Return (X, Y) of the center of cell containing provided text 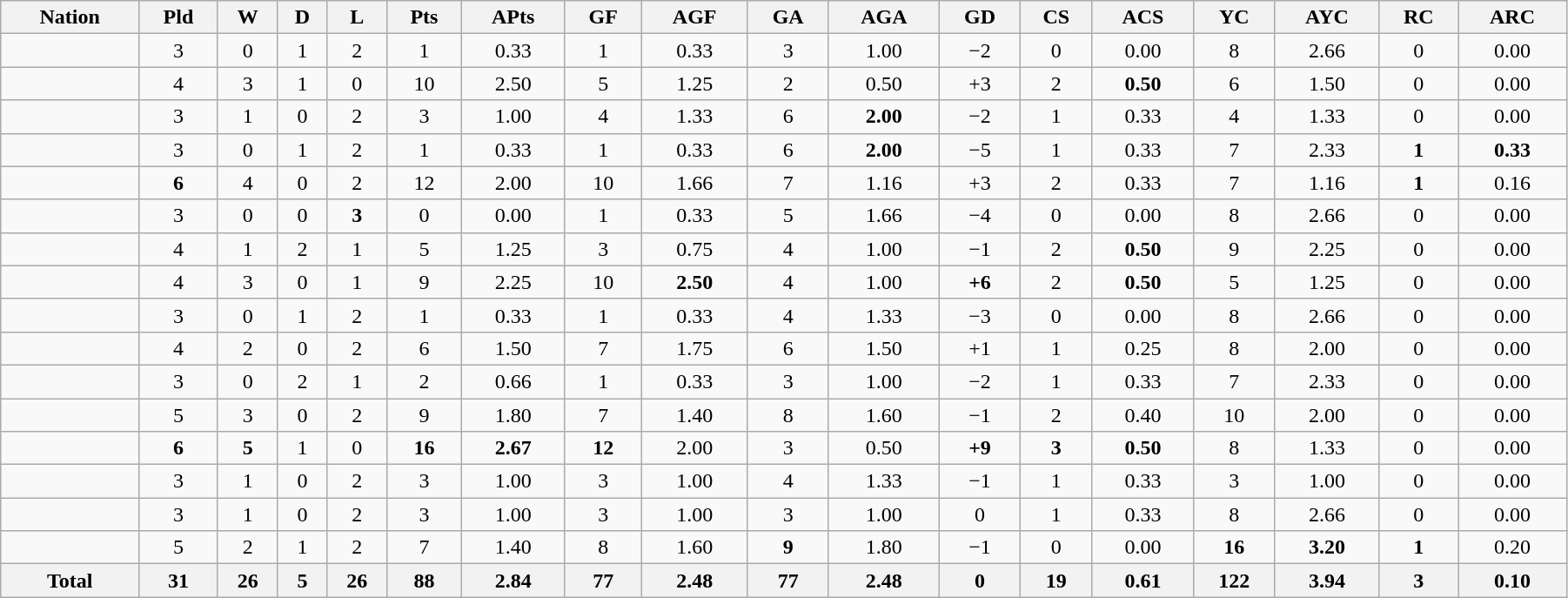
AGF (694, 17)
ACS (1143, 17)
+9 (980, 448)
0.75 (694, 249)
GA (788, 17)
Nation (70, 17)
−5 (980, 150)
1.75 (694, 348)
88 (425, 581)
AYC (1327, 17)
2.84 (513, 581)
122 (1234, 581)
+1 (980, 348)
APts (513, 17)
Total (70, 581)
0.20 (1512, 548)
−3 (980, 315)
Pts (425, 17)
0.61 (1143, 581)
RC (1418, 17)
GF (603, 17)
CS (1056, 17)
19 (1056, 581)
3.94 (1327, 581)
0.16 (1512, 183)
0.66 (513, 381)
YC (1234, 17)
31 (178, 581)
ARC (1512, 17)
+6 (980, 282)
AGA (884, 17)
D (302, 17)
0.10 (1512, 581)
2.67 (513, 448)
−4 (980, 216)
GD (980, 17)
3.20 (1327, 548)
Pld (178, 17)
0.25 (1143, 348)
W (247, 17)
0.40 (1143, 415)
L (357, 17)
